Locate the cell with the specified text and output its [X, Y] center coordinate. 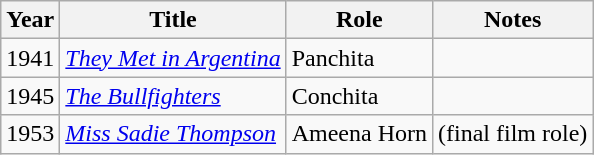
Panchita [359, 58]
Conchita [359, 96]
Year [30, 20]
They Met in Argentina [173, 58]
1941 [30, 58]
Ameena Horn [359, 134]
The Bullfighters [173, 96]
Role [359, 20]
1953 [30, 134]
Miss Sadie Thompson [173, 134]
Title [173, 20]
(final film role) [513, 134]
Notes [513, 20]
1945 [30, 96]
